Provide the (x, y) coordinate of the cell's center where the given text is located.  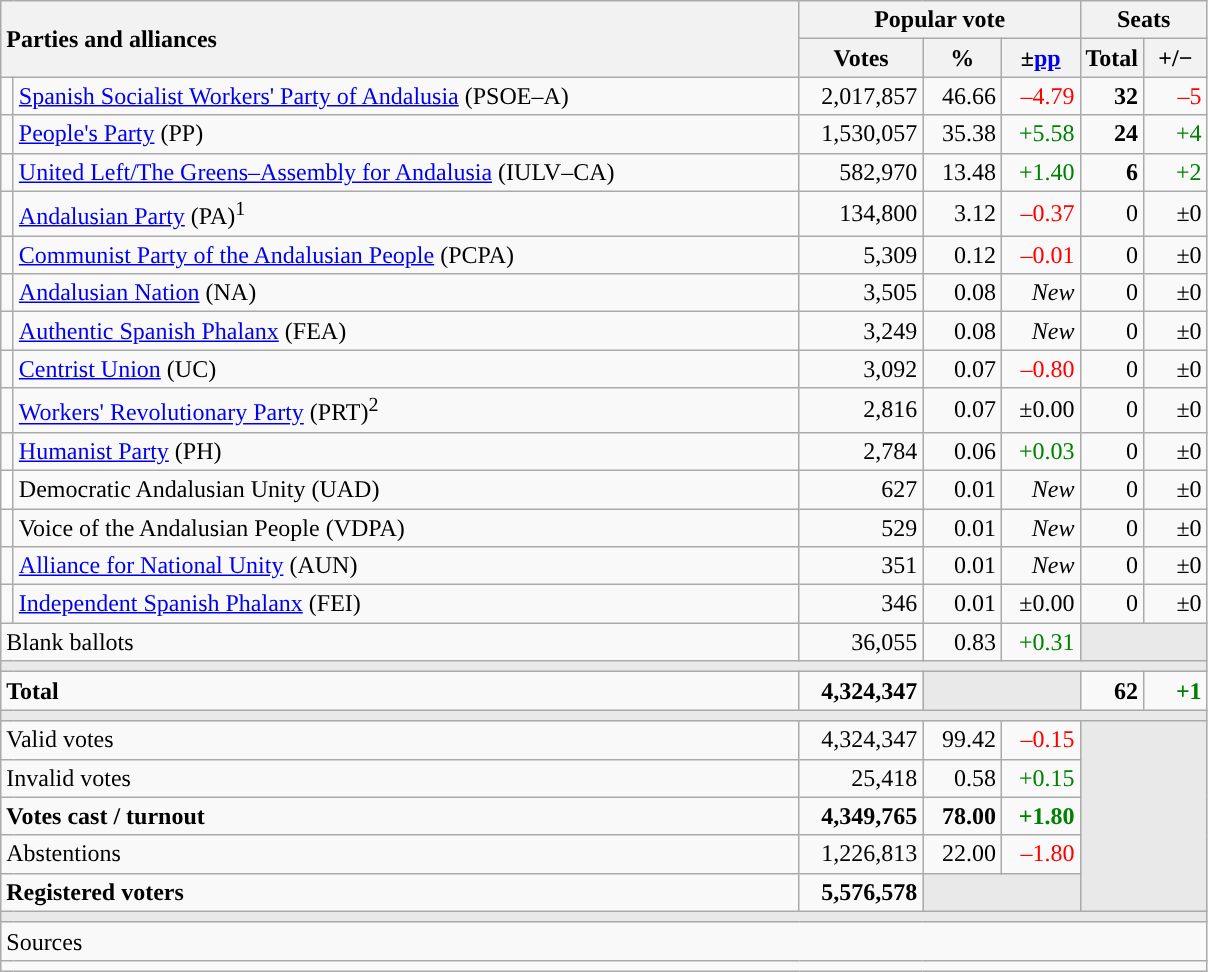
36,055 (861, 642)
22.00 (962, 854)
351 (861, 566)
Centrist Union (UC) (406, 369)
6 (1112, 172)
±pp (1040, 58)
–5 (1176, 96)
78.00 (962, 816)
62 (1112, 691)
529 (861, 528)
Andalusian Party (PA)1 (406, 214)
United Left/The Greens–Assembly for Andalusia (IULV–CA) (406, 172)
99.42 (962, 740)
0.06 (962, 451)
32 (1112, 96)
1,226,813 (861, 854)
582,970 (861, 172)
–0.37 (1040, 214)
+/− (1176, 58)
24 (1112, 134)
Alliance for National Unity (AUN) (406, 566)
Democratic Andalusian Unity (UAD) (406, 489)
46.66 (962, 96)
Communist Party of the Andalusian People (PCPA) (406, 255)
–4.79 (1040, 96)
Popular vote (940, 20)
5,576,578 (861, 892)
35.38 (962, 134)
Sources (604, 941)
–0.80 (1040, 369)
3,092 (861, 369)
3,505 (861, 293)
Abstentions (400, 854)
3.12 (962, 214)
627 (861, 489)
Parties and alliances (400, 39)
% (962, 58)
+4 (1176, 134)
5,309 (861, 255)
+5.58 (1040, 134)
–0.01 (1040, 255)
Votes (861, 58)
Independent Spanish Phalanx (FEI) (406, 604)
3,249 (861, 331)
0.83 (962, 642)
+0.03 (1040, 451)
+0.31 (1040, 642)
People's Party (PP) (406, 134)
–0.15 (1040, 740)
13.48 (962, 172)
Humanist Party (PH) (406, 451)
2,017,857 (861, 96)
Voice of the Andalusian People (VDPA) (406, 528)
+1.40 (1040, 172)
Workers' Revolutionary Party (PRT)2 (406, 410)
25,418 (861, 778)
+2 (1176, 172)
Invalid votes (400, 778)
134,800 (861, 214)
Andalusian Nation (NA) (406, 293)
–1.80 (1040, 854)
4,349,765 (861, 816)
0.12 (962, 255)
1,530,057 (861, 134)
+1 (1176, 691)
Registered voters (400, 892)
Authentic Spanish Phalanx (FEA) (406, 331)
2,816 (861, 410)
Spanish Socialist Workers' Party of Andalusia (PSOE–A) (406, 96)
2,784 (861, 451)
+1.80 (1040, 816)
346 (861, 604)
0.58 (962, 778)
Valid votes (400, 740)
Votes cast / turnout (400, 816)
Seats (1144, 20)
Blank ballots (400, 642)
+0.15 (1040, 778)
